From the cell containing the given text, extract its center point as [x, y] coordinate. 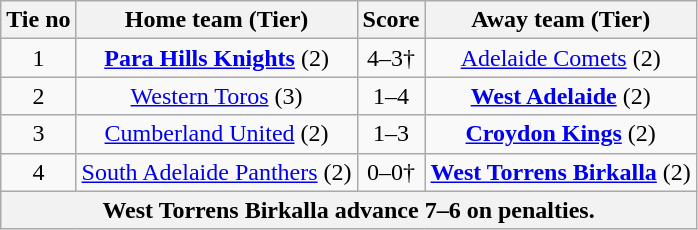
South Adelaide Panthers (2) [216, 172]
1 [38, 58]
West Torrens Birkalla (2) [560, 172]
0–0† [391, 172]
1–4 [391, 96]
Tie no [38, 20]
3 [38, 134]
Croydon Kings (2) [560, 134]
West Torrens Birkalla advance 7–6 on penalties. [349, 210]
Away team (Tier) [560, 20]
Score [391, 20]
Cumberland United (2) [216, 134]
4 [38, 172]
4–3† [391, 58]
1–3 [391, 134]
Adelaide Comets (2) [560, 58]
Para Hills Knights (2) [216, 58]
Western Toros (3) [216, 96]
2 [38, 96]
West Adelaide (2) [560, 96]
Home team (Tier) [216, 20]
